Detect which cell encompasses the target text, then output its [x, y] center coordinate. 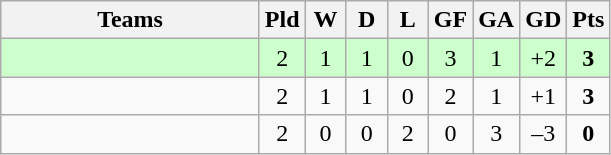
–3 [544, 134]
W [326, 20]
Pts [588, 20]
+1 [544, 96]
GA [496, 20]
Pld [282, 20]
GD [544, 20]
D [366, 20]
+2 [544, 58]
L [408, 20]
GF [450, 20]
Teams [130, 20]
